Provide the [X, Y] coordinate of the cell's center where the given text is located.  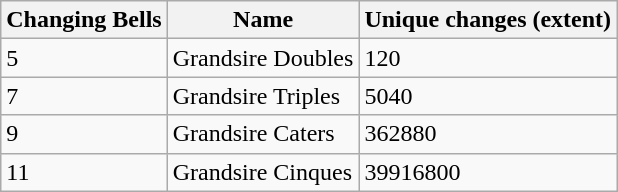
Grandsire Doubles [263, 58]
11 [84, 172]
5 [84, 58]
39916800 [488, 172]
Name [263, 20]
Grandsire Cinques [263, 172]
Changing Bells [84, 20]
Grandsire Caters [263, 134]
Grandsire Triples [263, 96]
5040 [488, 96]
7 [84, 96]
362880 [488, 134]
9 [84, 134]
120 [488, 58]
Unique changes (extent) [488, 20]
